Detect which cell encompasses the target text, then output its [X, Y] center coordinate. 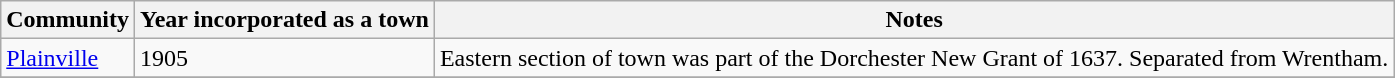
Notes [914, 20]
Plainville [68, 58]
Community [68, 20]
Eastern section of town was part of the Dorchester New Grant of 1637. Separated from Wrentham. [914, 58]
1905 [284, 58]
Year incorporated as a town [284, 20]
